Output the (X, Y) coordinate of the center of the cell containing the given text.  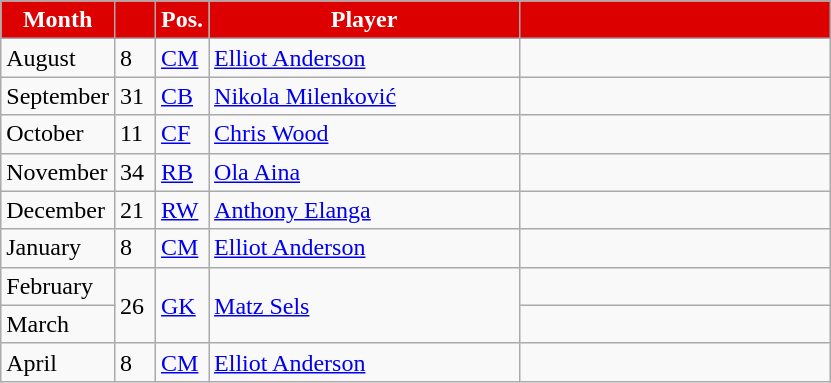
Pos. (182, 20)
11 (134, 134)
October (58, 134)
Anthony Elanga (364, 210)
CB (182, 96)
21 (134, 210)
Month (58, 20)
34 (134, 172)
Nikola Milenković (364, 96)
CF (182, 134)
31 (134, 96)
January (58, 248)
April (58, 362)
February (58, 286)
RB (182, 172)
26 (134, 305)
GK (182, 305)
Ola Aina (364, 172)
December (58, 210)
March (58, 324)
November (58, 172)
September (58, 96)
Player (364, 20)
RW (182, 210)
Chris Wood (364, 134)
August (58, 58)
Matz Sels (364, 305)
